Provide the (x, y) coordinate of the cell's center where the given text is located.  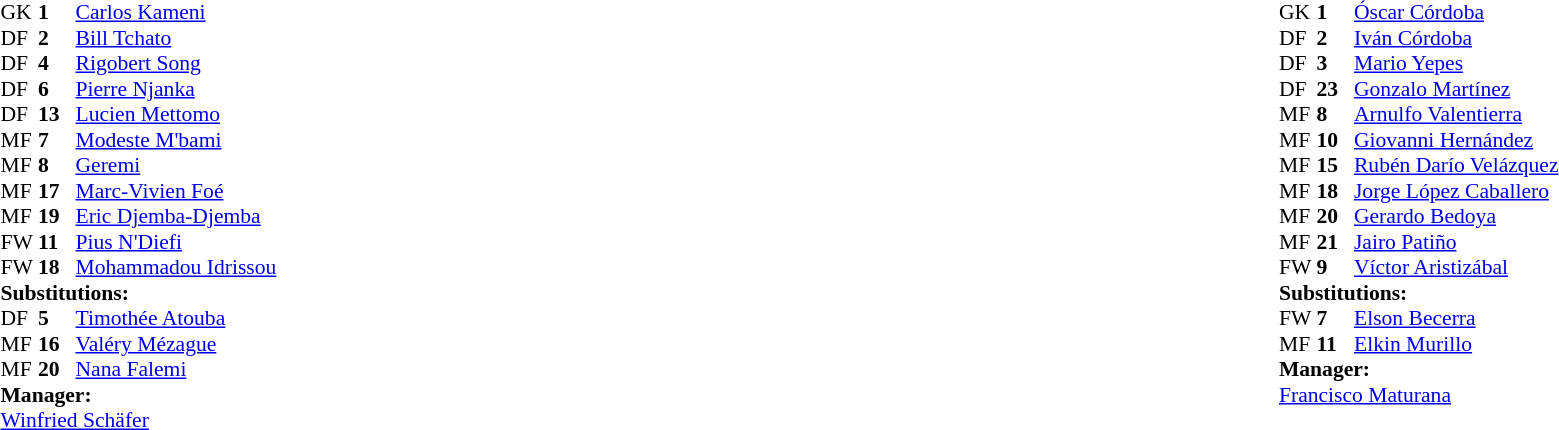
Lucien Mettomo (176, 115)
Elson Becerra (1456, 319)
23 (1335, 89)
13 (57, 115)
15 (1335, 165)
3 (1335, 63)
Nana Falemi (176, 369)
Giovanni Hernández (1456, 140)
17 (57, 191)
Pius N'Diefi (176, 242)
Rubén Darío Velázquez (1456, 165)
Marc-Vivien Foé (176, 191)
Geremi (176, 165)
16 (57, 344)
Bill Tchato (176, 38)
Iván Córdoba (1456, 38)
Jorge López Caballero (1456, 191)
Jairo Patiño (1456, 242)
6 (57, 89)
Óscar Córdoba (1456, 13)
Mohammadou Idrissou (176, 267)
21 (1335, 242)
Valéry Mézague (176, 344)
Francisco Maturana (1419, 395)
Pierre Njanka (176, 89)
Gerardo Bedoya (1456, 217)
Timothée Atouba (176, 319)
Arnulfo Valentierra (1456, 115)
10 (1335, 140)
Elkin Murillo (1456, 344)
9 (1335, 267)
4 (57, 63)
Rigobert Song (176, 63)
Carlos Kameni (176, 13)
Mario Yepes (1456, 63)
5 (57, 319)
Gonzalo Martínez (1456, 89)
Modeste M'bami (176, 140)
19 (57, 217)
Eric Djemba-Djemba (176, 217)
Víctor Aristizábal (1456, 267)
